Capture the cell that displays the provided text and extract its (x, y) central coordinate. 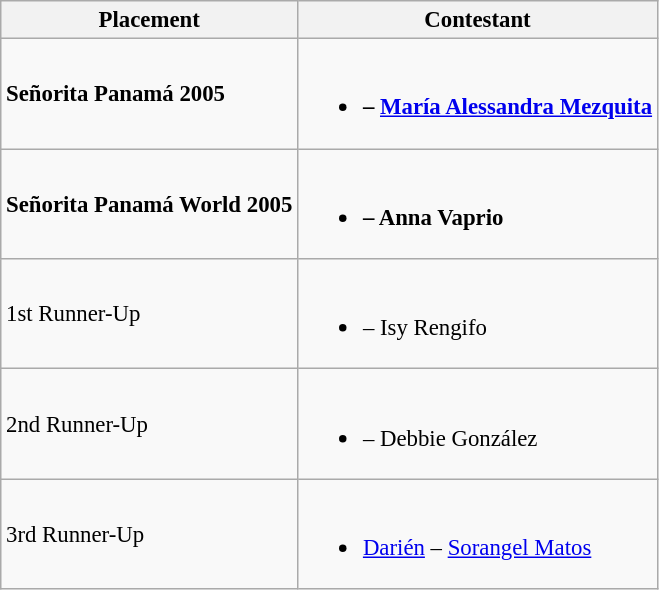
Señorita Panamá World 2005 (150, 204)
– Anna Vaprio (478, 204)
Darién – Sorangel Matos (478, 534)
– Debbie González (478, 424)
3rd Runner-Up (150, 534)
1st Runner-Up (150, 314)
Placement (150, 20)
– Isy Rengifo (478, 314)
Contestant (478, 20)
– María Alessandra Mezquita (478, 94)
Señorita Panamá 2005 (150, 94)
2nd Runner-Up (150, 424)
